Search for the cell housing the specified text and yield its [x, y] center coordinate. 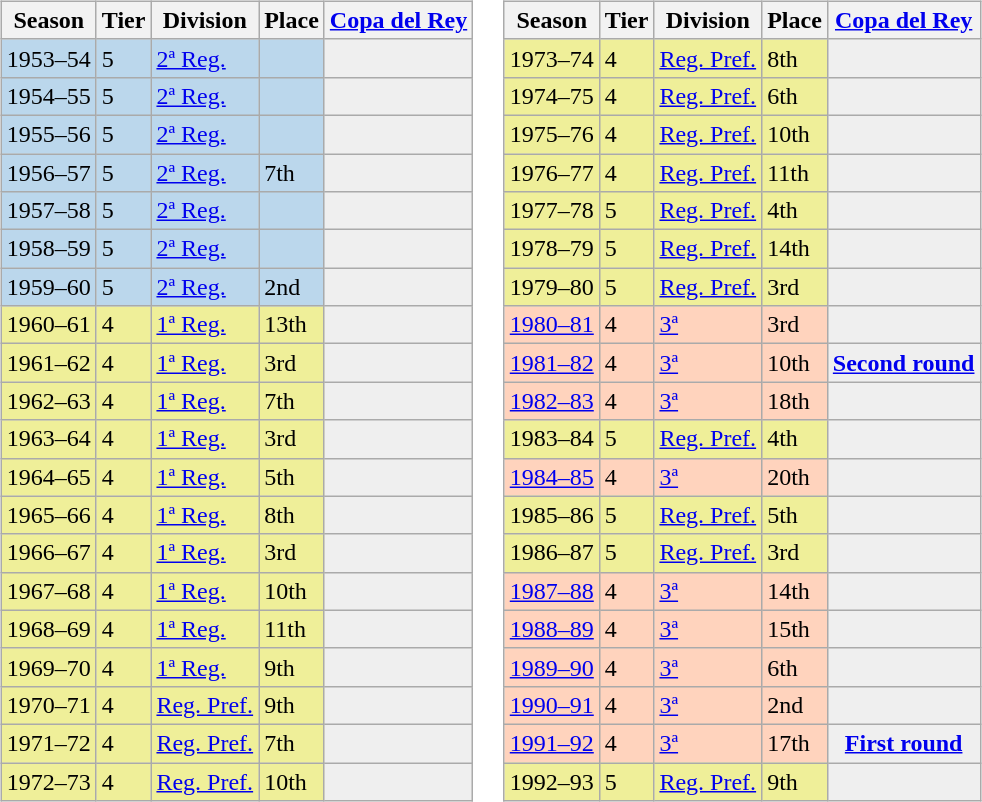
1961–62 [48, 363]
13th [292, 325]
1992–93 [552, 781]
1960–61 [48, 325]
1986–87 [552, 553]
1987–88 [552, 591]
1959–60 [48, 287]
1964–65 [48, 477]
1967–68 [48, 591]
17th [795, 743]
1963–64 [48, 439]
1962–63 [48, 401]
1990–91 [552, 705]
1972–73 [48, 781]
1976–77 [552, 173]
1989–90 [552, 667]
1978–79 [552, 249]
1985–86 [552, 515]
1965–66 [48, 515]
1983–84 [552, 439]
1991–92 [552, 743]
1955–56 [48, 134]
First round [904, 743]
1988–89 [552, 629]
20th [795, 477]
18th [795, 401]
1953–54 [48, 58]
1954–55 [48, 96]
1956–57 [48, 173]
1958–59 [48, 249]
1982–83 [552, 401]
1981–82 [552, 363]
1977–78 [552, 211]
Second round [904, 363]
1979–80 [552, 287]
1975–76 [552, 134]
1984–85 [552, 477]
1968–69 [48, 629]
1970–71 [48, 705]
1973–74 [552, 58]
1980–81 [552, 325]
1957–58 [48, 211]
1966–67 [48, 553]
1969–70 [48, 667]
1974–75 [552, 96]
15th [795, 629]
1971–72 [48, 743]
